Output the (x, y) coordinate of the center of the cell containing the given text.  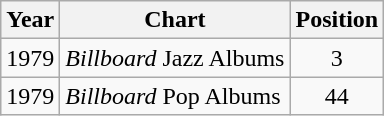
Chart (175, 20)
3 (337, 58)
Year (30, 20)
Position (337, 20)
Billboard Pop Albums (175, 96)
Billboard Jazz Albums (175, 58)
44 (337, 96)
